Return (x, y) of the center of cell containing provided text 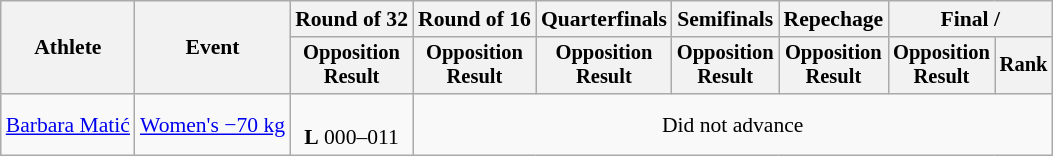
Women's −70 kg (212, 124)
Event (212, 48)
Round of 32 (352, 19)
Semifinals (726, 19)
Rank (1024, 66)
Quarterfinals (604, 19)
Repechage (833, 19)
Round of 16 (474, 19)
Athlete (68, 48)
Barbara Matić (68, 124)
Final / (970, 19)
L 000–011 (352, 124)
Did not advance (732, 124)
